Identify which cell holds the provided text, then report its (x, y) central coordinate. 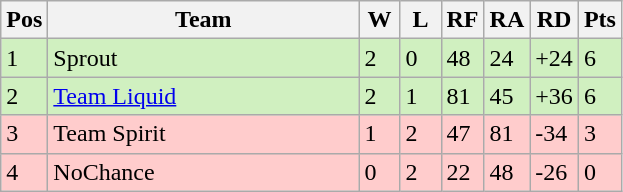
-26 (554, 172)
Sprout (204, 58)
Team Liquid (204, 96)
-34 (554, 134)
+24 (554, 58)
W (380, 20)
45 (507, 96)
Pts (600, 20)
RD (554, 20)
+36 (554, 96)
NoChance (204, 172)
4 (24, 172)
47 (462, 134)
Team (204, 20)
RF (462, 20)
RA (507, 20)
Pos (24, 20)
Team Spirit (204, 134)
22 (462, 172)
24 (507, 58)
L (420, 20)
